Search for the cell housing the specified text and yield its (X, Y) center coordinate. 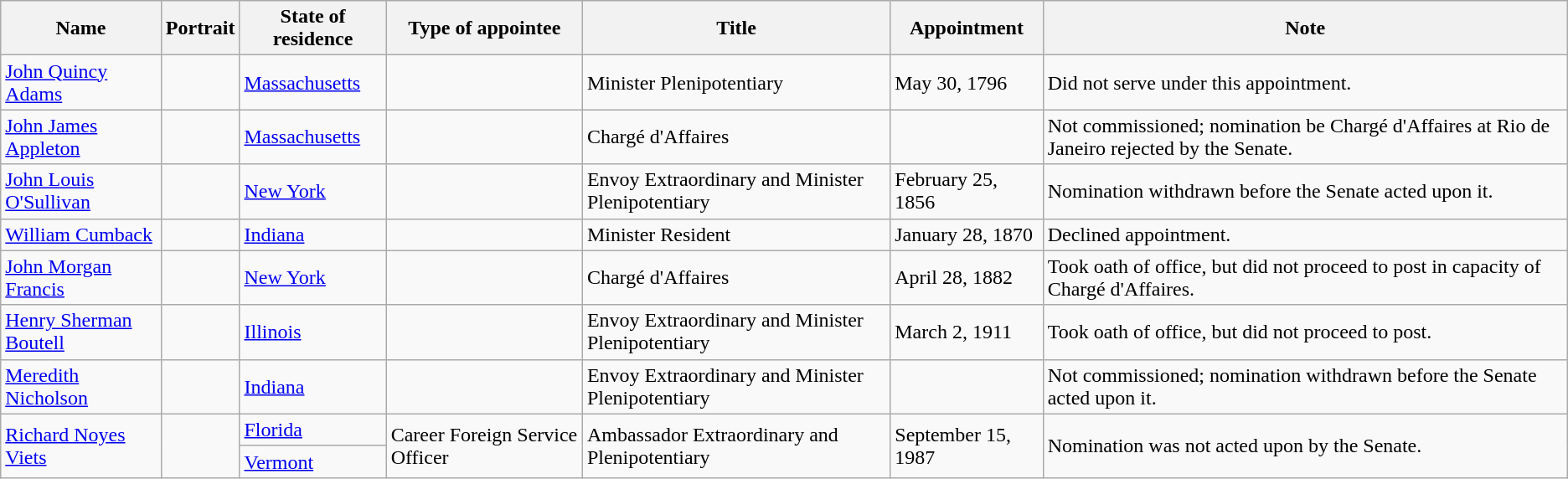
Vermont (313, 461)
Title (735, 28)
Meredith Nicholson (81, 387)
John Morgan Francis (81, 278)
William Cumback (81, 234)
Florida (313, 430)
Appointment (967, 28)
Name (81, 28)
Illinois (313, 332)
Minister Resident (735, 234)
Declined appointment. (1305, 234)
Ambassador Extraordinary and Plenipotentiary (735, 446)
Note (1305, 28)
April 28, 1882 (967, 278)
Took oath of office, but did not proceed to post in capacity of Chargé d'Affaires. (1305, 278)
March 2, 1911 (967, 332)
Not commissioned; nomination withdrawn before the Senate acted upon it. (1305, 387)
John James Appleton (81, 137)
Took oath of office, but did not proceed to post. (1305, 332)
Career Foreign Service Officer (484, 446)
Nomination withdrawn before the Senate acted upon it. (1305, 191)
Not commissioned; nomination be Chargé d'Affaires at Rio de Janeiro rejected by the Senate. (1305, 137)
State of residence (313, 28)
Did not serve under this appointment. (1305, 82)
February 25, 1856 (967, 191)
September 15, 1987 (967, 446)
John Louis O'Sullivan (81, 191)
John Quincy Adams (81, 82)
Minister Plenipotentiary (735, 82)
January 28, 1870 (967, 234)
May 30, 1796 (967, 82)
Nomination was not acted upon by the Senate. (1305, 446)
Henry Sherman Boutell (81, 332)
Type of appointee (484, 28)
Richard Noyes Viets (81, 446)
Portrait (200, 28)
